Output the (X, Y) coordinate of the center of the cell containing the given text.  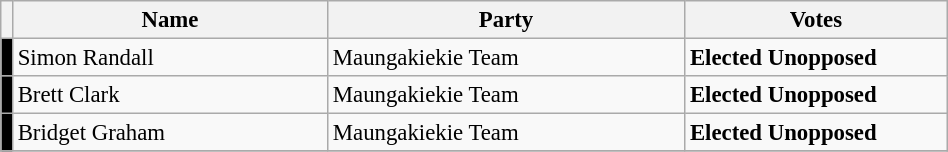
Party (506, 20)
Brett Clark (170, 95)
Simon Randall (170, 58)
Bridget Graham (170, 133)
Name (170, 20)
Votes (816, 20)
